Provide the [X, Y] coordinate of the cell's center where the given text is located.  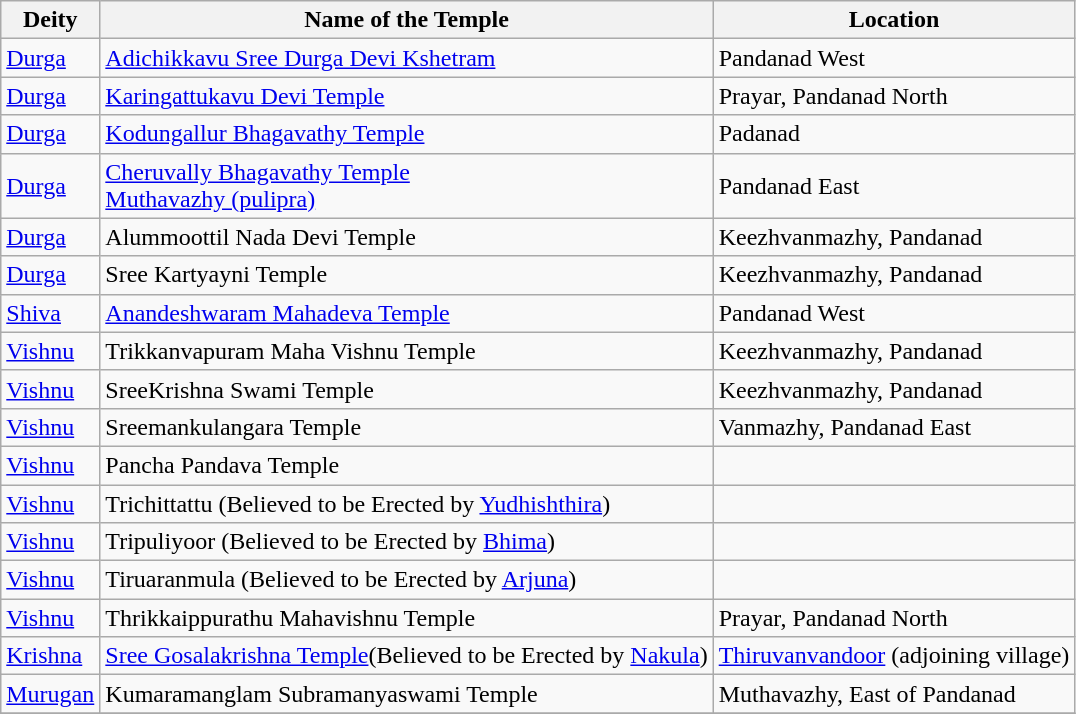
Krishna [50, 656]
Kodungallur Bhagavathy Temple [406, 134]
Deity [50, 20]
Karingattukavu Devi Temple [406, 96]
Pandanad East [894, 186]
Sreemankulangara Temple [406, 427]
Thiruvanvandoor (adjoining village) [894, 656]
Thrikkaippurathu Mahavishnu Temple [406, 618]
Alummoottil Nada Devi Temple [406, 237]
Murugan [50, 694]
Sree Gosalakrishna Temple(Believed to be Erected by Nakula) [406, 656]
Pancha Pandava Temple [406, 465]
Cheruvally Bhagavathy TempleMuthavazhy (pulipra) [406, 186]
Kumaramanglam Subramanyaswami Temple [406, 694]
Location [894, 20]
Shiva [50, 313]
Tiruaranmula (Believed to be Erected by Arjuna) [406, 580]
Tripuliyoor (Believed to be Erected by Bhima) [406, 542]
SreeKrishna Swami Temple [406, 389]
Adichikkavu Sree Durga Devi Kshetram [406, 58]
Sree Kartyayni Temple [406, 275]
Vanmazhy, Pandanad East [894, 427]
Trichittattu (Believed to be Erected by Yudhishthira) [406, 503]
Muthavazhy, East of Pandanad [894, 694]
Trikkanvapuram Maha Vishnu Temple [406, 351]
Padanad [894, 134]
Anandeshwaram Mahadeva Temple [406, 313]
Name of the Temple [406, 20]
